Pinpoint the cell where the given text exists, returning its [x, y] midpoint coordinate. 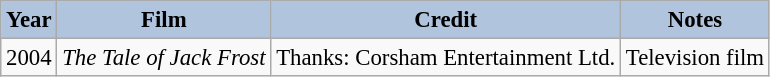
Television film [696, 58]
Notes [696, 20]
Film [164, 20]
Thanks: Corsham Entertainment Ltd. [446, 58]
The Tale of Jack Frost [164, 58]
2004 [29, 58]
Credit [446, 20]
Year [29, 20]
